Capture the cell that displays the provided text and extract its (x, y) central coordinate. 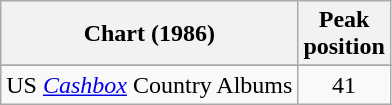
Peakposition (344, 34)
US Cashbox Country Albums (150, 85)
Chart (1986) (150, 34)
41 (344, 85)
